Search for the cell housing the specified text and yield its (x, y) center coordinate. 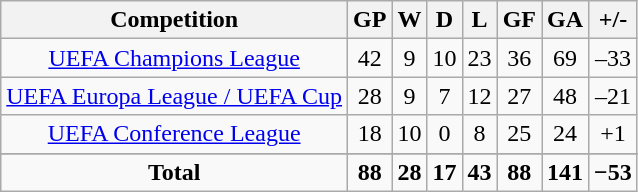
+/- (614, 20)
12 (480, 96)
L (480, 20)
GP (370, 20)
25 (519, 134)
0 (444, 134)
18 (370, 134)
W (410, 20)
GF (519, 20)
69 (566, 58)
UEFA Champions League (174, 58)
23 (480, 58)
17 (444, 172)
Total (174, 172)
+1 (614, 134)
–33 (614, 58)
–21 (614, 96)
UEFA Europa League / UEFA Cup (174, 96)
141 (566, 172)
42 (370, 58)
UEFA Conference League (174, 134)
D (444, 20)
Competition (174, 20)
43 (480, 172)
GA (566, 20)
27 (519, 96)
24 (566, 134)
36 (519, 58)
8 (480, 134)
−53 (614, 172)
7 (444, 96)
48 (566, 96)
